From the cell containing the given text, extract its center point as (X, Y) coordinate. 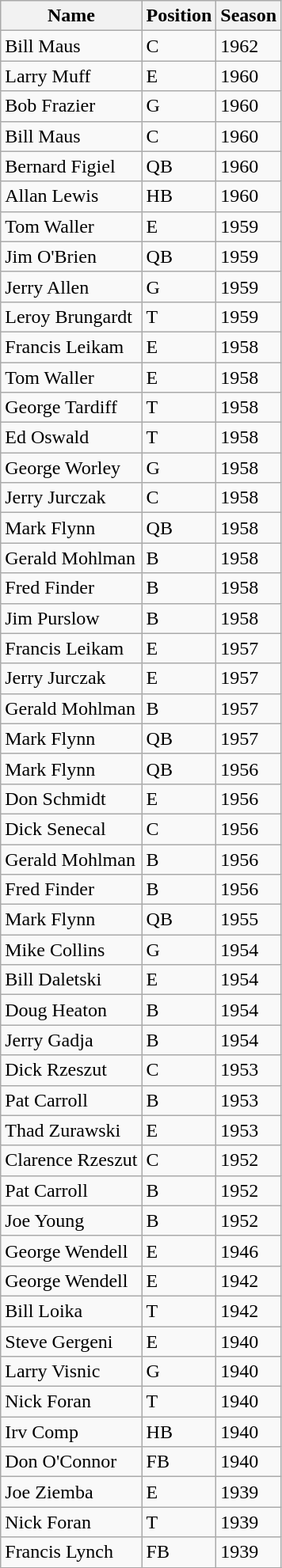
Joe Ziemba (71, 1492)
Bill Loika (71, 1311)
Irv Comp (71, 1432)
Clarence Rzeszut (71, 1160)
George Worley (71, 468)
Jerry Gadja (71, 1040)
George Tardiff (71, 408)
1955 (249, 920)
Don O'Connor (71, 1462)
Jim O'Brien (71, 256)
Position (179, 16)
Dick Senecal (71, 829)
Dick Rzeszut (71, 1070)
Steve Gergeni (71, 1342)
Francis Lynch (71, 1552)
Bob Frazier (71, 106)
Joe Young (71, 1221)
Name (71, 16)
Jerry Allen (71, 287)
Doug Heaton (71, 1010)
Larry Visnic (71, 1372)
Mike Collins (71, 950)
Bill Daletski (71, 980)
Don Schmidt (71, 799)
Thad Zurawski (71, 1130)
1962 (249, 46)
Leroy Brungardt (71, 317)
Season (249, 16)
Jim Purslow (71, 618)
Larry Muff (71, 76)
Ed Oswald (71, 438)
1946 (249, 1251)
Bernard Figiel (71, 166)
Allan Lewis (71, 196)
